Find where the given text appears and provide that cell's center as (x, y) coordinate. 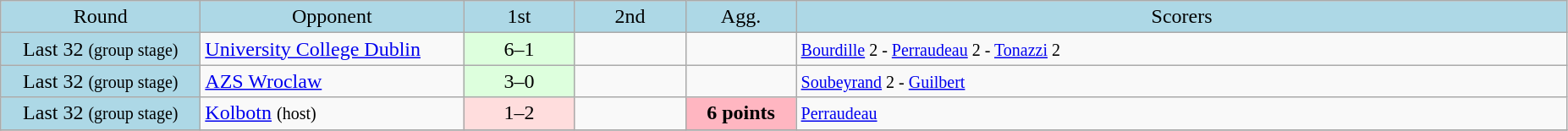
1st (520, 17)
1–2 (520, 113)
6 points (741, 113)
Soubeyrand 2 - Guilbert (1181, 81)
Kolbotn (host) (332, 113)
Bourdille 2 - Perraudeau 2 - Tonazzi 2 (1181, 49)
6–1 (520, 49)
Round (101, 17)
Scorers (1181, 17)
3–0 (520, 81)
Perraudeau (1181, 113)
University College Dublin (332, 49)
AZS Wroclaw (332, 81)
2nd (630, 17)
Agg. (741, 17)
Opponent (332, 17)
